Return (x, y) of the center of cell containing provided text 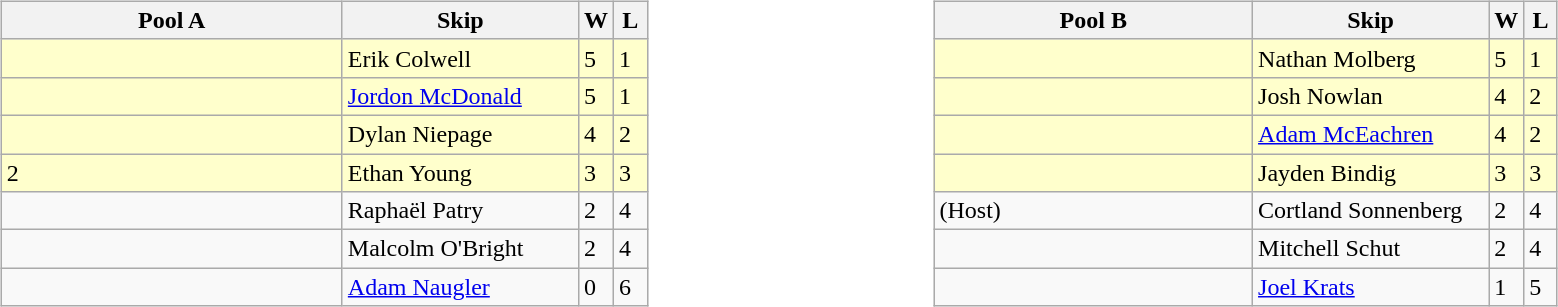
Mitchell Schut (1371, 249)
Cortland Sonnenberg (1371, 211)
Dylan Niepage (460, 134)
Josh Nowlan (1371, 96)
Pool A (172, 20)
Adam Naugler (460, 287)
Nathan Molberg (1371, 58)
Malcolm O'Bright (460, 249)
Joel Krats (1371, 287)
Erik Colwell (460, 58)
Jayden Bindig (1371, 173)
0 (596, 287)
Jordon McDonald (460, 96)
Adam McEachren (1371, 134)
Pool B (1094, 20)
Ethan Young (460, 173)
(Host) (1094, 211)
Raphaël Patry (460, 211)
6 (630, 287)
